Extract the (X, Y) coordinate from the center of the cell holding the provided text.  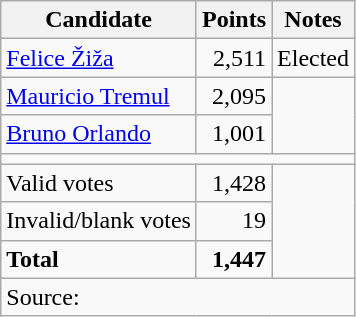
Total (99, 259)
19 (234, 221)
Elected (314, 58)
1,447 (234, 259)
Mauricio Tremul (99, 96)
Felice Žiža (99, 58)
Source: (178, 297)
2,511 (234, 58)
1,428 (234, 183)
Points (234, 20)
2,095 (234, 96)
Invalid/blank votes (99, 221)
Notes (314, 20)
Candidate (99, 20)
Bruno Orlando (99, 134)
1,001 (234, 134)
Valid votes (99, 183)
